Search for the cell housing the specified text and yield its (X, Y) center coordinate. 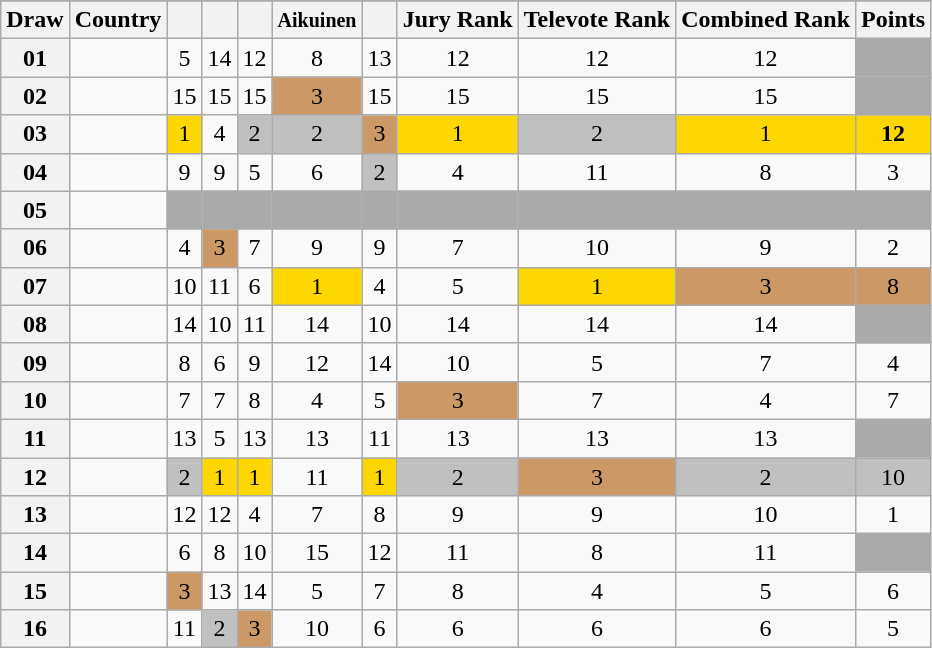
04 (35, 172)
08 (35, 324)
01 (35, 58)
05 (35, 210)
Jury Rank (458, 20)
Televote Rank (597, 20)
Combined Rank (766, 20)
Country (118, 20)
07 (35, 286)
06 (35, 248)
03 (35, 134)
16 (35, 629)
02 (35, 96)
Draw (35, 20)
Aikuinen (317, 20)
09 (35, 362)
Points (894, 20)
